Return the [x, y] coordinate for the center point of the cell that contains the specified text.  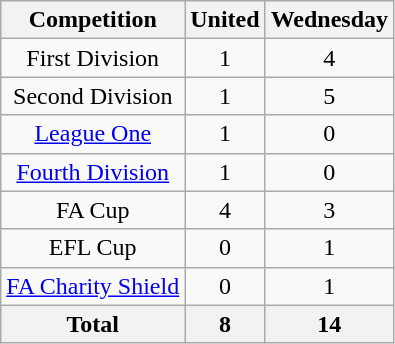
3 [329, 210]
EFL Cup [93, 248]
First Division [93, 58]
Total [93, 324]
5 [329, 96]
14 [329, 324]
Competition [93, 20]
United [225, 20]
FA Charity Shield [93, 286]
League One [93, 134]
Fourth Division [93, 172]
Second Division [93, 96]
8 [225, 324]
Wednesday [329, 20]
FA Cup [93, 210]
